Identify which cell holds the provided text, then report its (X, Y) central coordinate. 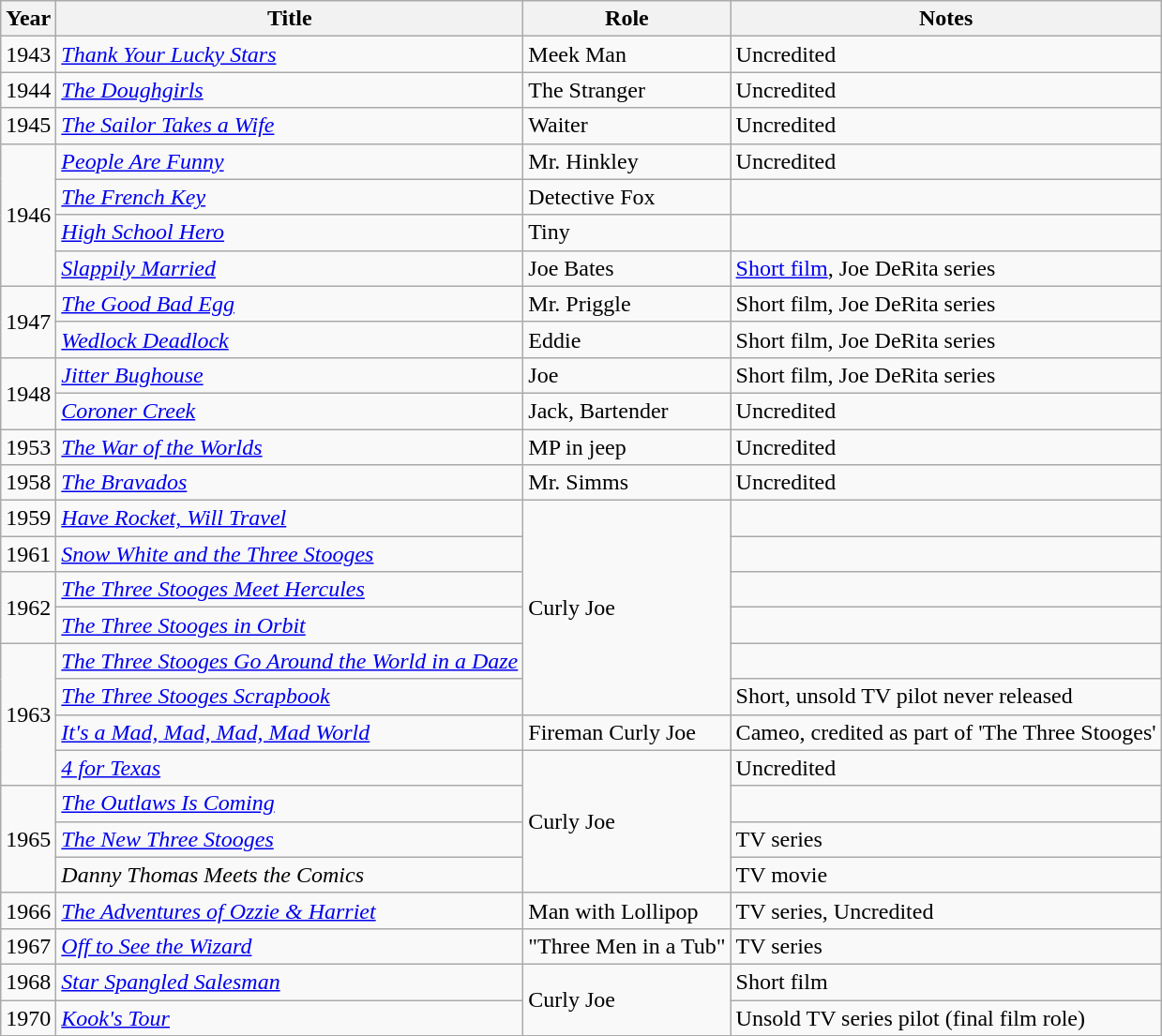
1966 (28, 910)
Star Spangled Salesman (290, 982)
1948 (28, 393)
The French Key (290, 197)
Year (28, 19)
The Bravados (290, 483)
Unsold TV series pilot (final film role) (945, 1017)
Waiter (626, 126)
Notes (945, 19)
The Three Stooges in Orbit (290, 625)
Eddie (626, 339)
Thank Your Lucky Stars (290, 54)
1943 (28, 54)
Title (290, 19)
1959 (28, 518)
Mr. Simms (626, 483)
Man with Lollipop (626, 910)
1967 (28, 946)
The Stranger (626, 90)
Jack, Bartender (626, 411)
1961 (28, 554)
Cameo, credited as part of 'The Three Stooges' (945, 732)
The War of the Worlds (290, 447)
Role (626, 19)
Mr. Priggle (626, 304)
1946 (28, 215)
The Sailor Takes a Wife (290, 126)
The Good Bad Egg (290, 304)
The Three Stooges Scrapbook (290, 697)
1953 (28, 447)
The Three Stooges Go Around the World in a Daze (290, 661)
"Three Men in a Tub" (626, 946)
High School Hero (290, 233)
1965 (28, 839)
The Outlaws Is Coming (290, 803)
Wedlock Deadlock (290, 339)
Mr. Hinkley (626, 161)
Detective Fox (626, 197)
TV movie (945, 875)
Snow White and the Three Stooges (290, 554)
TV series, Uncredited (945, 910)
People Are Funny (290, 161)
The New Three Stooges (290, 839)
MP in jeep (626, 447)
Off to See the Wizard (290, 946)
The Doughgirls (290, 90)
Short film (945, 982)
1963 (28, 714)
Joe Bates (626, 268)
Danny Thomas Meets the Comics (290, 875)
The Adventures of Ozzie & Harriet (290, 910)
Meek Man (626, 54)
1962 (28, 608)
Slappily Married (290, 268)
Jitter Bughouse (290, 375)
The Three Stooges Meet Hercules (290, 590)
1945 (28, 126)
It's a Mad, Mad, Mad, Mad World (290, 732)
1947 (28, 322)
Joe (626, 375)
Have Rocket, Will Travel (290, 518)
1970 (28, 1017)
Tiny (626, 233)
1968 (28, 982)
Fireman Curly Joe (626, 732)
1944 (28, 90)
Short, unsold TV pilot never released (945, 697)
4 for Texas (290, 768)
Coroner Creek (290, 411)
1958 (28, 483)
Kook's Tour (290, 1017)
